From the cell containing the given text, extract its center point as (x, y) coordinate. 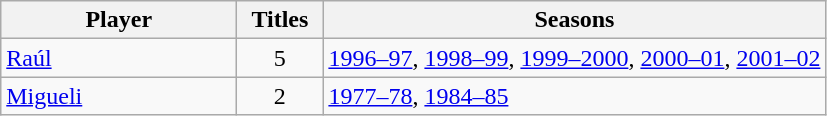
Titles (280, 20)
Player (119, 20)
5 (280, 58)
1977–78, 1984–85 (574, 96)
1996–97, 1998–99, 1999–2000, 2000–01, 2001–02 (574, 58)
2 (280, 96)
Raúl (119, 58)
Migueli (119, 96)
Seasons (574, 20)
